Provide the [X, Y] coordinate of the cell's center where the given text is located.  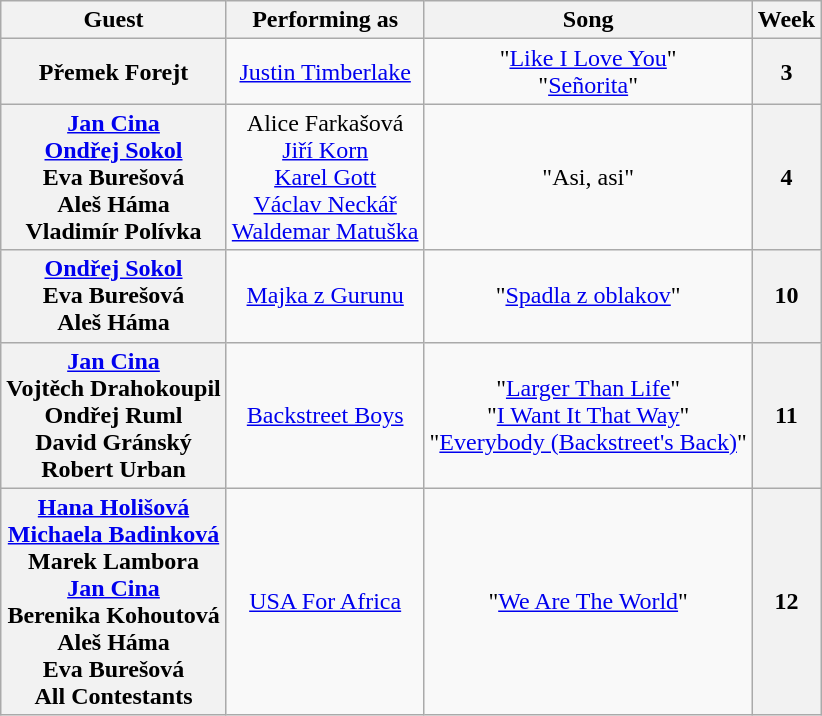
"Asi, asi" [588, 177]
Alice FarkašováJiří KornKarel GottVáclav NeckářWaldemar Matuška [325, 177]
Přemek Forejt [114, 72]
12 [786, 602]
Majka z Gurunu [325, 296]
Hana HolišováMichaela BadinkováMarek LamboraJan CinaBerenika KohoutováAleš HámaEva BurešováAll Contestants [114, 602]
Justin Timberlake [325, 72]
3 [786, 72]
Song [588, 20]
Backstreet Boys [325, 415]
Jan CinaOndřej SokolEva BurešováAleš HámaVladimír Polívka [114, 177]
"We Are The World" [588, 602]
"Spadla z oblakov" [588, 296]
"Larger Than Life""I Want It That Way""Everybody (Backstreet's Back)" [588, 415]
11 [786, 415]
4 [786, 177]
Week [786, 20]
"Like I Love You""Señorita" [588, 72]
Jan CinaVojtěch DrahokoupilOndřej RumlDavid GránskýRobert Urban [114, 415]
10 [786, 296]
Performing as [325, 20]
Ondřej SokolEva BurešováAleš Háma [114, 296]
Guest [114, 20]
USA For Africa [325, 602]
